Provide the (X, Y) coordinate of the cell's center where the given text is located.  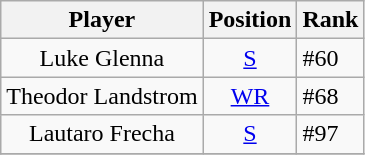
Theodor Landstrom (102, 96)
#68 (330, 96)
#97 (330, 134)
Luke Glenna (102, 58)
Lautaro Frecha (102, 134)
Player (102, 20)
#60 (330, 58)
WR (250, 96)
Rank (330, 20)
Position (250, 20)
